Return (x, y) of the center of cell containing provided text 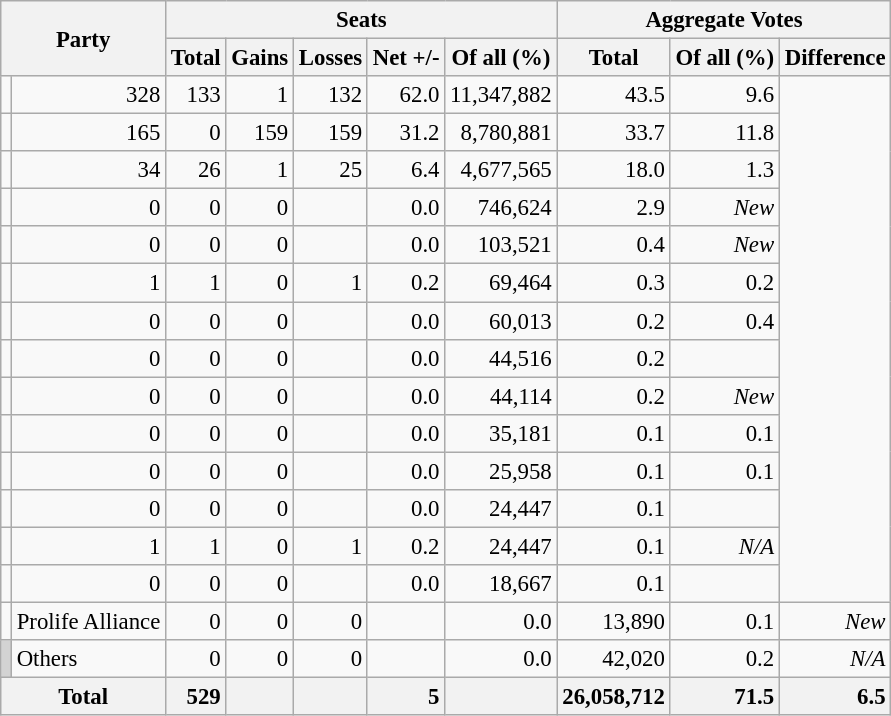
25 (331, 170)
9.6 (724, 95)
Aggregate Votes (724, 20)
60,013 (501, 321)
62.0 (406, 95)
6.4 (406, 170)
Others (88, 659)
Losses (331, 58)
Difference (834, 58)
18,667 (501, 584)
746,624 (501, 208)
71.5 (724, 697)
42,020 (614, 659)
5 (406, 697)
132 (331, 95)
Party (84, 38)
4,677,565 (501, 170)
44,516 (501, 358)
26,058,712 (614, 697)
11.8 (724, 133)
34 (88, 170)
2.9 (614, 208)
31.2 (406, 133)
103,521 (501, 245)
529 (196, 697)
69,464 (501, 283)
165 (88, 133)
Seats (362, 20)
33.7 (614, 133)
11,347,882 (501, 95)
Net +/- (406, 58)
1.3 (724, 170)
Gains (260, 58)
328 (88, 95)
8,780,881 (501, 133)
26 (196, 170)
25,958 (501, 471)
133 (196, 95)
18.0 (614, 170)
0.3 (614, 283)
43.5 (614, 95)
35,181 (501, 433)
44,114 (501, 396)
Prolife Alliance (88, 621)
6.5 (834, 697)
13,890 (614, 621)
